Locate the cell with the specified text and output its (x, y) center coordinate. 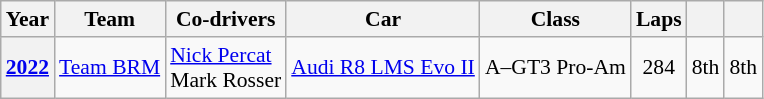
284 (659, 68)
Team BRM (110, 68)
Audi R8 LMS Evo II (383, 68)
Car (383, 19)
A–GT3 Pro-Am (556, 68)
Class (556, 19)
Nick Percat Mark Rosser (226, 68)
2022 (28, 68)
Year (28, 19)
Laps (659, 19)
Team (110, 19)
Co-drivers (226, 19)
